From the cell containing the given text, extract its center point as [X, Y] coordinate. 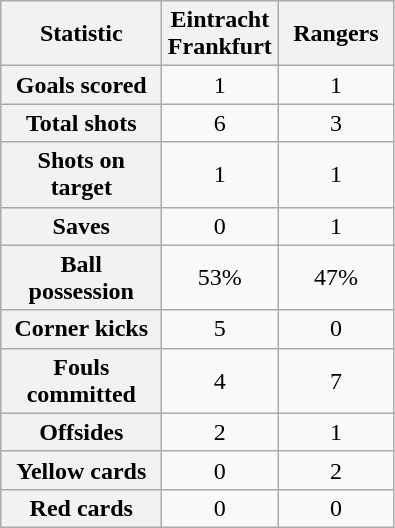
53% [220, 278]
Total shots [82, 123]
Red cards [82, 508]
3 [336, 123]
Rangers [336, 34]
6 [220, 123]
Ball possession [82, 278]
Offsides [82, 432]
Fouls committed [82, 380]
Shots on target [82, 174]
5 [220, 329]
Corner kicks [82, 329]
Saves [82, 226]
7 [336, 380]
Yellow cards [82, 470]
Eintracht Frankfurt [220, 34]
47% [336, 278]
4 [220, 380]
Goals scored [82, 85]
Statistic [82, 34]
